Provide the (x, y) coordinate of the cell's center where the given text is located.  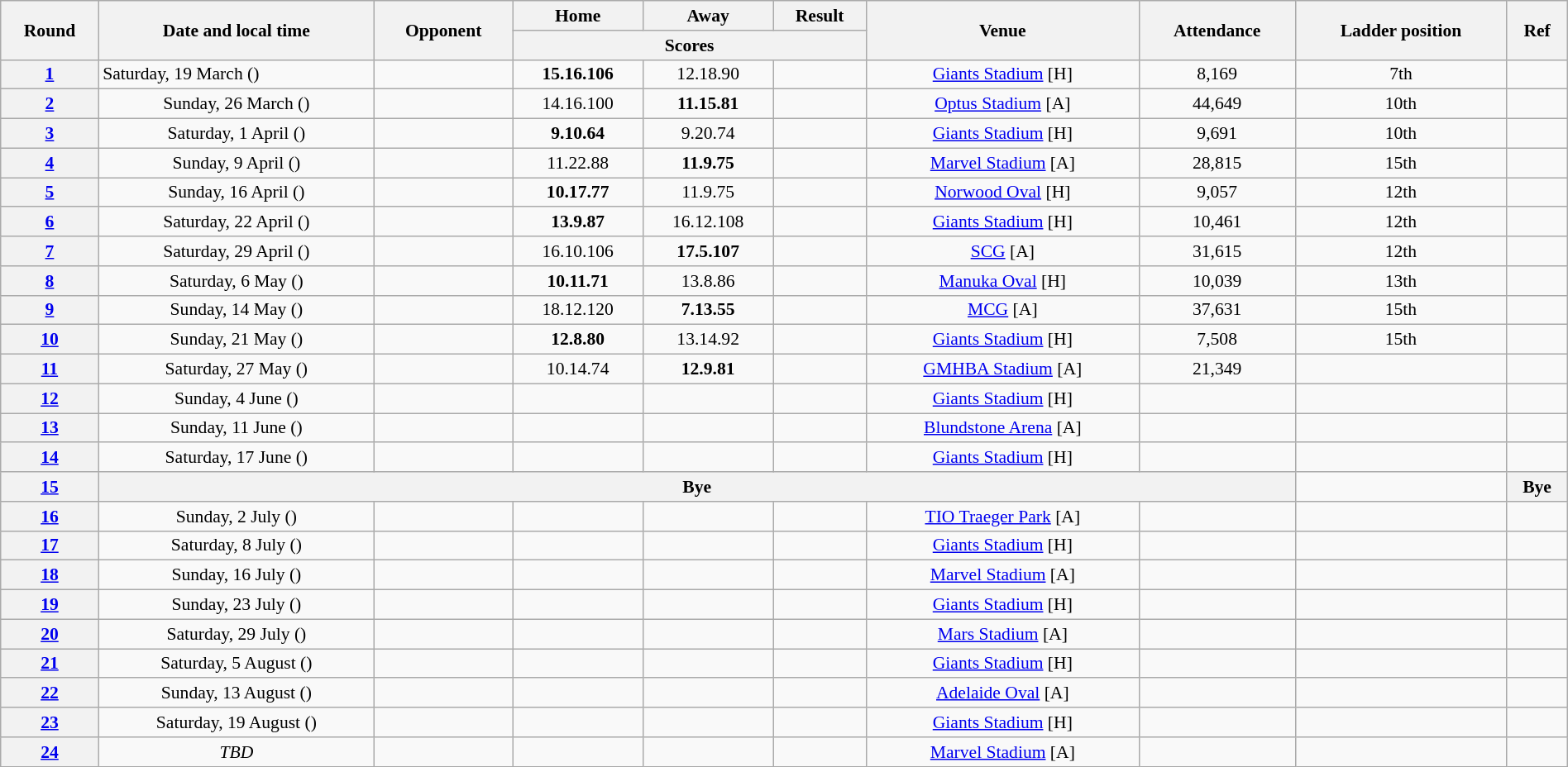
10,039 (1217, 281)
23 (50, 722)
16 (50, 517)
7,508 (1217, 340)
Mars Stadium [A] (1002, 634)
Saturday, 1 April () (237, 134)
4 (50, 163)
Saturday, 19 March () (237, 74)
Ladder position (1401, 30)
13 (50, 428)
10.17.77 (578, 193)
19 (50, 605)
7th (1401, 74)
11.22.88 (578, 163)
Saturday, 6 May () (237, 281)
12.9.81 (708, 369)
37,631 (1217, 310)
2 (50, 104)
44,649 (1217, 104)
Sunday, 16 July () (237, 575)
15.16.106 (578, 74)
6 (50, 222)
9.20.74 (708, 134)
Sunday, 23 July () (237, 605)
Sunday, 26 March () (237, 104)
8,169 (1217, 74)
31,615 (1217, 251)
14 (50, 458)
Sunday, 14 May () (237, 310)
11.15.81 (708, 104)
GMHBA Stadium [A] (1002, 369)
5 (50, 193)
Result (820, 16)
21,349 (1217, 369)
Date and local time (237, 30)
Ref (1537, 30)
17 (50, 545)
20 (50, 634)
16.12.108 (708, 222)
16.10.106 (578, 251)
Sunday, 16 April () (237, 193)
18.12.120 (578, 310)
TIO Traeger Park [A] (1002, 517)
Saturday, 19 August () (237, 722)
7.13.55 (708, 310)
SCG [A] (1002, 251)
Sunday, 9 April () (237, 163)
Scores (690, 45)
8 (50, 281)
Sunday, 21 May () (237, 340)
13.14.92 (708, 340)
12.18.90 (708, 74)
Saturday, 29 July () (237, 634)
9,691 (1217, 134)
Saturday, 29 April () (237, 251)
11 (50, 369)
Saturday, 27 May () (237, 369)
12.8.80 (578, 340)
Saturday, 5 August () (237, 664)
Opponent (443, 30)
Sunday, 4 June () (237, 398)
10.11.71 (578, 281)
14.16.100 (578, 104)
10,461 (1217, 222)
12 (50, 398)
Blundstone Arena [A] (1002, 428)
Saturday, 22 April () (237, 222)
Away (708, 16)
9 (50, 310)
17.5.107 (708, 251)
13.8.86 (708, 281)
Sunday, 11 June () (237, 428)
Venue (1002, 30)
Home (578, 16)
1 (50, 74)
28,815 (1217, 163)
9.10.64 (578, 134)
Optus Stadium [A] (1002, 104)
Adelaide Oval [A] (1002, 693)
9,057 (1217, 193)
21 (50, 664)
10.14.74 (578, 369)
Sunday, 2 July () (237, 517)
24 (50, 752)
Attendance (1217, 30)
15 (50, 487)
13.9.87 (578, 222)
Saturday, 17 June () (237, 458)
10 (50, 340)
Manuka Oval [H] (1002, 281)
7 (50, 251)
Norwood Oval [H] (1002, 193)
3 (50, 134)
MCG [A] (1002, 310)
TBD (237, 752)
13th (1401, 281)
Saturday, 8 July () (237, 545)
22 (50, 693)
Sunday, 13 August () (237, 693)
Round (50, 30)
18 (50, 575)
